Capture the cell that displays the provided text and extract its [x, y] central coordinate. 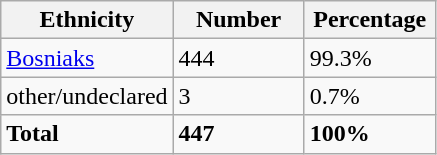
3 [238, 96]
Ethnicity [87, 20]
0.7% [370, 96]
447 [238, 134]
other/undeclared [87, 96]
Bosniaks [87, 58]
Percentage [370, 20]
99.3% [370, 58]
Number [238, 20]
Total [87, 134]
100% [370, 134]
444 [238, 58]
